For the text-containing cell, return its midpoint in (X, Y) coordinate format. 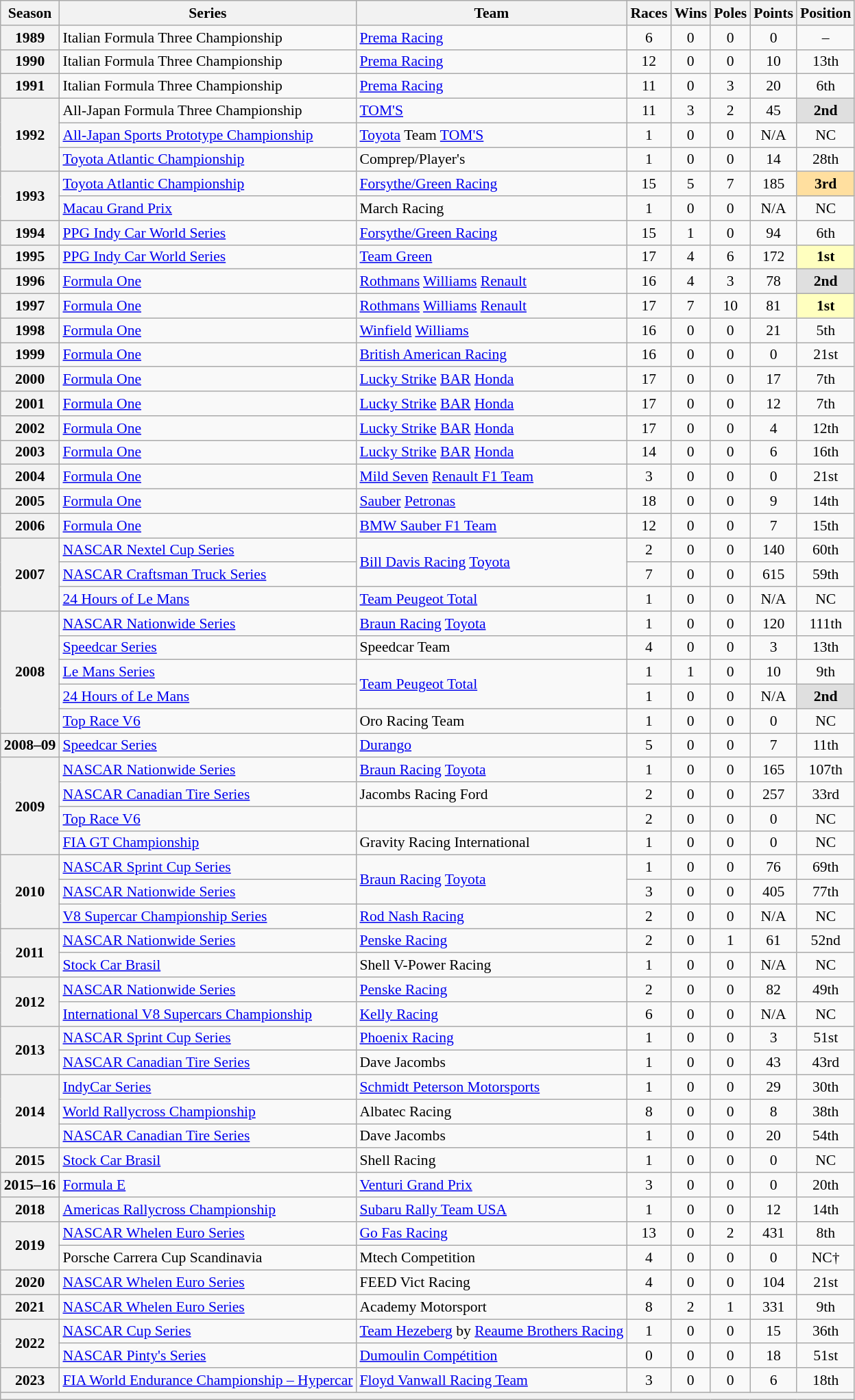
172 (773, 257)
8th (826, 1233)
140 (773, 550)
59th (826, 575)
331 (773, 1307)
Porsche Carrera Cup Scandinavia (207, 1258)
All-Japan Sports Prototype Championship (207, 135)
1999 (30, 355)
54th (826, 1136)
405 (773, 892)
2000 (30, 380)
TOM'S (491, 111)
9 (773, 502)
2005 (30, 502)
IndyCar Series (207, 1088)
28th (826, 160)
Sauber Petronas (491, 502)
77th (826, 892)
257 (773, 794)
Jacombs Racing Ford (491, 794)
Shell Racing (491, 1161)
Shell V-Power Racing (491, 966)
33rd (826, 794)
5th (826, 330)
69th (826, 868)
2015–16 (30, 1185)
Go Fas Racing (491, 1233)
111th (826, 624)
Points (773, 13)
20th (826, 1185)
Formula E (207, 1185)
185 (773, 184)
Kelly Racing (491, 1014)
1993 (30, 196)
15th (826, 526)
Series (207, 13)
30th (826, 1088)
13 (649, 1233)
38th (826, 1112)
12th (826, 428)
431 (773, 1233)
March Racing (491, 208)
Schmidt Peterson Motorsports (491, 1088)
2007 (30, 574)
Venturi Grand Prix (491, 1185)
Team Green (491, 257)
104 (773, 1283)
45 (773, 111)
Position (826, 13)
2018 (30, 1209)
Phoenix Racing (491, 1038)
2012 (30, 1002)
Americas Rallycross Championship (207, 1209)
94 (773, 233)
Poles (730, 13)
49th (826, 990)
1991 (30, 86)
2023 (30, 1380)
Team Hezeberg by Reaume Brothers Racing (491, 1331)
FEED Vict Racing (491, 1283)
2022 (30, 1343)
Winfield Williams (491, 330)
2011 (30, 953)
29 (773, 1088)
2021 (30, 1307)
Team (491, 13)
Macau Grand Prix (207, 208)
NC† (826, 1258)
Albatec Racing (491, 1112)
Durango (491, 746)
21 (773, 330)
107th (826, 770)
FIA World Endurance Championship – Hypercar (207, 1380)
Rod Nash Racing (491, 916)
82 (773, 990)
FIA GT Championship (207, 843)
Bill Davis Racing Toyota (491, 562)
2009 (30, 807)
Subaru Rally Team USA (491, 1209)
2008 (30, 672)
60th (826, 550)
1997 (30, 306)
615 (773, 575)
Season (30, 13)
World Rallycross Championship (207, 1112)
1996 (30, 282)
2006 (30, 526)
3rd (826, 184)
Le Mans Series (207, 672)
Floyd Vanwall Racing Team (491, 1380)
165 (773, 770)
Toyota Team TOM'S (491, 135)
2014 (30, 1112)
Gravity Racing International (491, 843)
All-Japan Formula Three Championship (207, 111)
V8 Supercar Championship Series (207, 916)
British American Racing (491, 355)
36th (826, 1331)
1989 (30, 38)
2003 (30, 452)
2002 (30, 428)
16th (826, 452)
52nd (826, 941)
1990 (30, 62)
1995 (30, 257)
– (826, 38)
120 (773, 624)
2015 (30, 1161)
1992 (30, 136)
2001 (30, 404)
76 (773, 868)
43rd (826, 1063)
NASCAR Craftsman Truck Series (207, 575)
18th (826, 1380)
NASCAR Pinty's Series (207, 1356)
43 (773, 1063)
Oro Racing Team (491, 721)
NASCAR Cup Series (207, 1331)
78 (773, 282)
Wins (690, 13)
NASCAR Nextel Cup Series (207, 550)
BMW Sauber F1 Team (491, 526)
2008–09 (30, 746)
61 (773, 941)
1998 (30, 330)
Dumoulin Compétition (491, 1356)
Academy Motorsport (491, 1307)
2010 (30, 892)
81 (773, 306)
Comprep/Player's (491, 160)
11th (826, 746)
Speedcar Team (491, 648)
International V8 Supercars Championship (207, 1014)
Races (649, 13)
Mild Seven Renault F1 Team (491, 477)
2013 (30, 1050)
Mtech Competition (491, 1258)
2004 (30, 477)
2020 (30, 1283)
1994 (30, 233)
2019 (30, 1246)
